Output the [X, Y] coordinate of the center of the cell containing the given text.  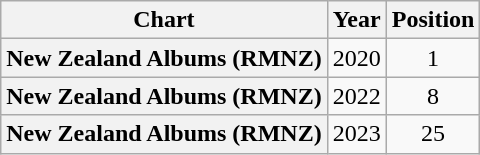
2023 [356, 134]
Chart [164, 20]
25 [433, 134]
2020 [356, 58]
1 [433, 58]
2022 [356, 96]
Position [433, 20]
8 [433, 96]
Year [356, 20]
